Determine the (x, y) coordinate at the center of the cell enclosing the given text.  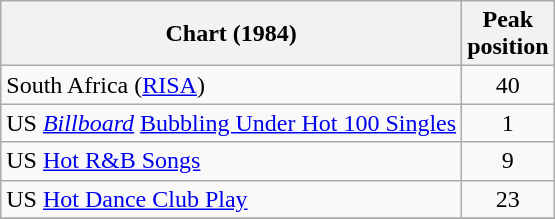
23 (508, 199)
US Hot R&B Songs (232, 161)
9 (508, 161)
Chart (1984) (232, 34)
US Billboard Bubbling Under Hot 100 Singles (232, 123)
40 (508, 85)
Peak position (508, 34)
1 (508, 123)
US Hot Dance Club Play (232, 199)
South Africa (RISA) (232, 85)
